Search for the cell housing the specified text and yield its (X, Y) center coordinate. 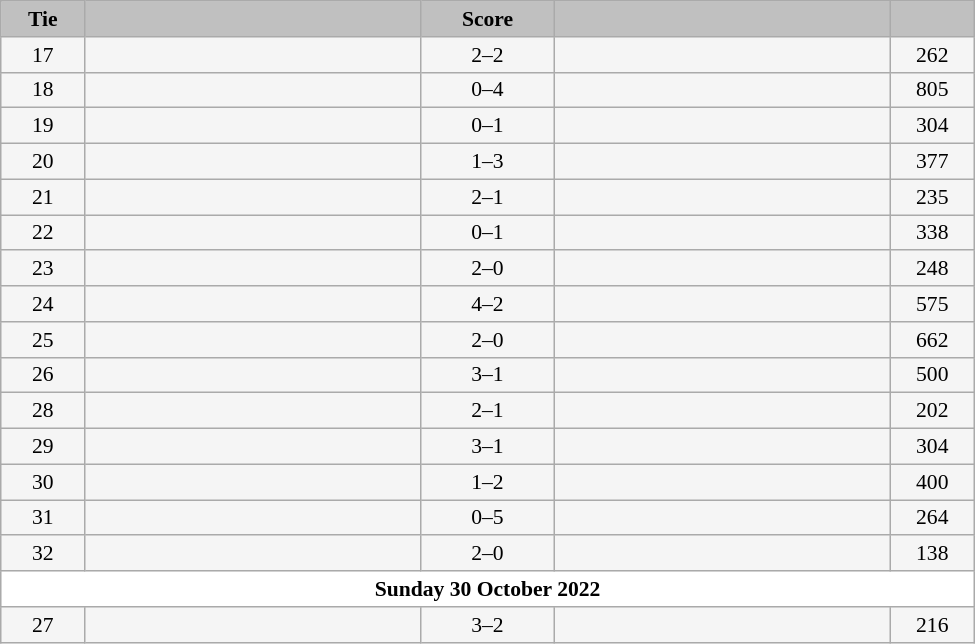
235 (932, 197)
30 (43, 482)
23 (43, 269)
17 (43, 55)
248 (932, 269)
202 (932, 411)
338 (932, 233)
1–3 (487, 162)
377 (932, 162)
22 (43, 233)
Tie (43, 19)
Score (487, 19)
26 (43, 375)
29 (43, 447)
500 (932, 375)
216 (932, 625)
25 (43, 340)
262 (932, 55)
28 (43, 411)
2–2 (487, 55)
264 (932, 518)
662 (932, 340)
21 (43, 197)
19 (43, 126)
31 (43, 518)
Sunday 30 October 2022 (488, 589)
0–4 (487, 90)
0–5 (487, 518)
20 (43, 162)
27 (43, 625)
24 (43, 304)
805 (932, 90)
138 (932, 554)
4–2 (487, 304)
1–2 (487, 482)
3–2 (487, 625)
400 (932, 482)
18 (43, 90)
32 (43, 554)
575 (932, 304)
